Capture the cell that displays the provided text and extract its (x, y) central coordinate. 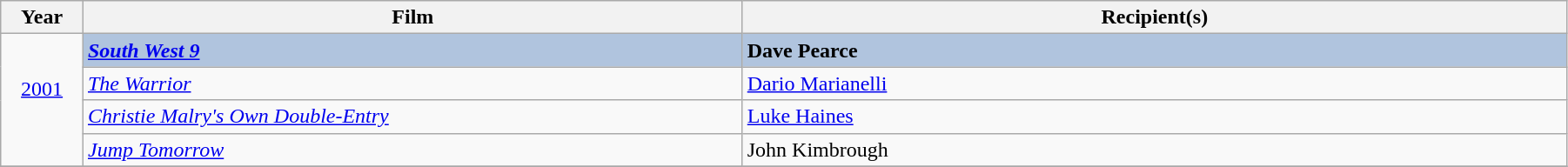
Dario Marianelli (1154, 83)
2001 (42, 100)
Year (42, 17)
Dave Pearce (1154, 50)
Luke Haines (1154, 117)
John Kimbrough (1154, 150)
Recipient(s) (1154, 17)
Film (412, 17)
Jump Tomorrow (412, 150)
South West 9 (412, 50)
The Warrior (412, 83)
Christie Malry's Own Double-Entry (412, 117)
